Find where the given text appears and provide that cell's center as [x, y] coordinate. 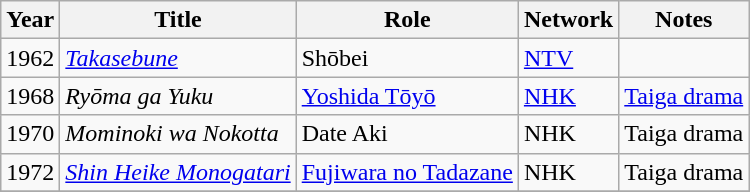
Role [407, 20]
Shōbei [407, 58]
1968 [30, 96]
NTV [568, 58]
Title [178, 20]
1970 [30, 134]
Mominoki wa Nokotta [178, 134]
Takasebune [178, 58]
Shin Heike Monogatari [178, 172]
Yoshida Tōyō [407, 96]
Ryōma ga Yuku [178, 96]
1972 [30, 172]
1962 [30, 58]
Fujiwara no Tadazane [407, 172]
Year [30, 20]
Notes [684, 20]
Date Aki [407, 134]
Network [568, 20]
